Output the (x, y) coordinate of the center of the cell containing the given text.  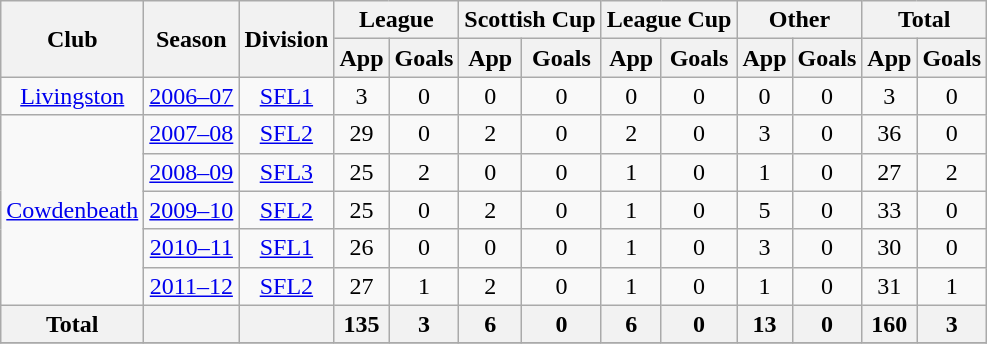
Season (192, 39)
Club (72, 39)
29 (362, 134)
2008–09 (192, 172)
2011–12 (192, 286)
13 (764, 324)
2007–08 (192, 134)
League Cup (669, 20)
Cowdenbeath (72, 210)
Division (286, 39)
31 (890, 286)
2009–10 (192, 210)
2010–11 (192, 248)
Livingston (72, 96)
36 (890, 134)
160 (890, 324)
Other (800, 20)
League (396, 20)
33 (890, 210)
30 (890, 248)
SFL3 (286, 172)
26 (362, 248)
135 (362, 324)
Scottish Cup (530, 20)
2006–07 (192, 96)
5 (764, 210)
